Capture the cell that displays the provided text and extract its [X, Y] central coordinate. 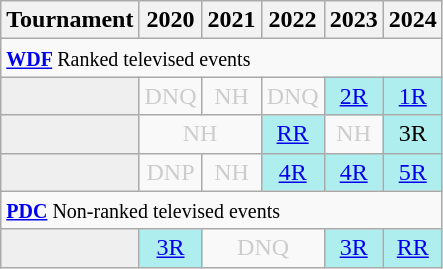
2023 [354, 20]
DNP [170, 172]
5R [412, 172]
2020 [170, 20]
2024 [412, 20]
Tournament [70, 20]
WDF Ranked televised events [222, 58]
PDC Non-ranked televised events [222, 210]
1R [412, 96]
2022 [292, 20]
2021 [232, 20]
2R [354, 96]
